Capture the cell that displays the provided text and extract its (X, Y) central coordinate. 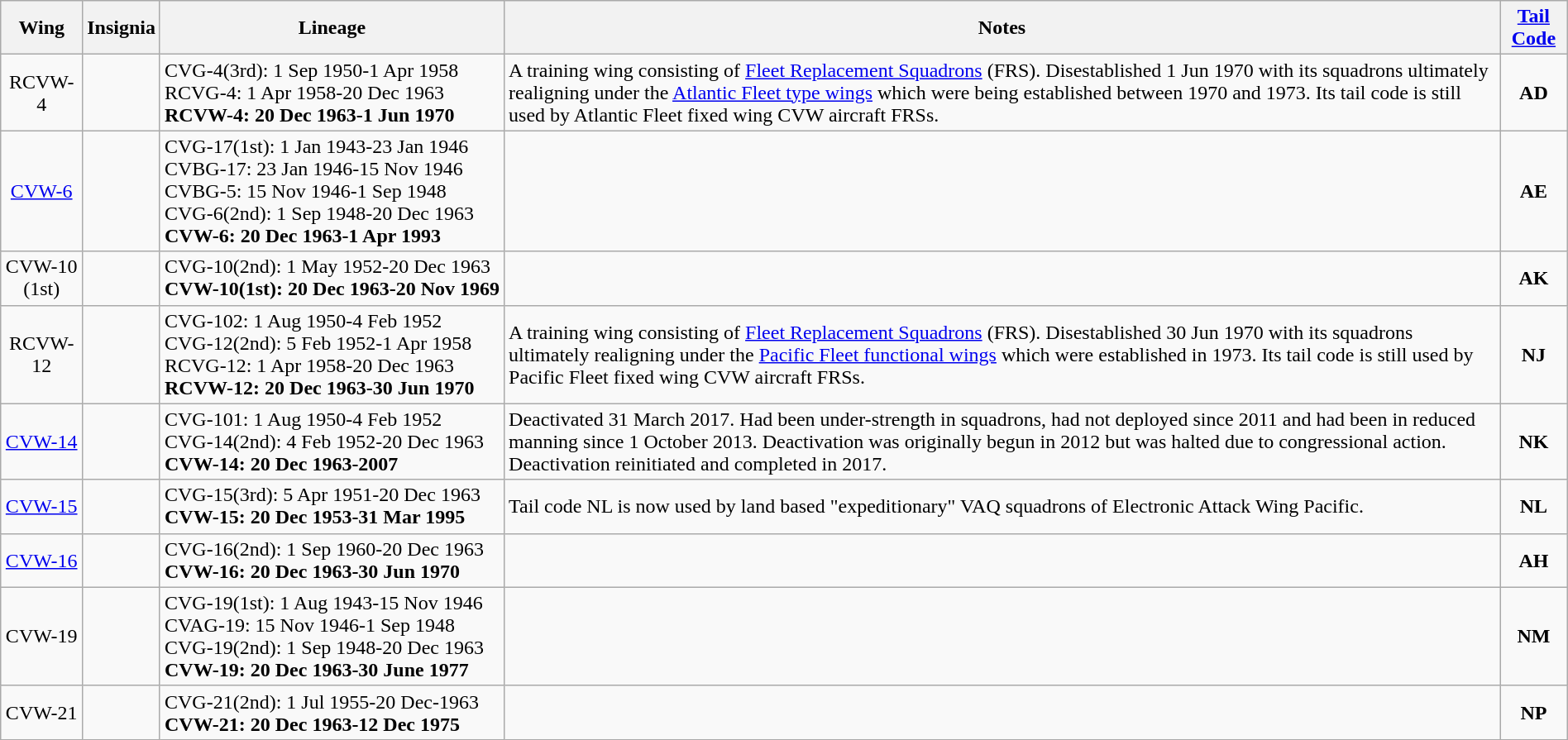
Wing (41, 28)
CVW-19 (41, 637)
CVG-19(1st): 1 Aug 1943-15 Nov 1946CVAG-19: 15 Nov 1946-1 Sep 1948CVG-19(2nd): 1 Sep 1948-20 Dec 1963CVW-19: 20 Dec 1963-30 June 1977 (332, 637)
NK (1534, 442)
NM (1534, 637)
AH (1534, 561)
Notes (1002, 28)
Lineage (332, 28)
CVW-10(1st) (41, 278)
CVG-16(2nd): 1 Sep 1960-20 Dec 1963CVW-16: 20 Dec 1963-30 Jun 1970 (332, 561)
RCVW-12 (41, 354)
CVW-16 (41, 561)
CVW-15 (41, 506)
RCVW-4 (41, 93)
CVG-101: 1 Aug 1950-4 Feb 1952CVG-14(2nd): 4 Feb 1952-20 Dec 1963CVW-14: 20 Dec 1963-2007 (332, 442)
NP (1534, 713)
AD (1534, 93)
CVW-6 (41, 191)
CVG-102: 1 Aug 1950-4 Feb 1952CVG-12(2nd): 5 Feb 1952-1 Apr 1958RCVG-12: 1 Apr 1958-20 Dec 1963RCVW-12: 20 Dec 1963-30 Jun 1970 (332, 354)
NL (1534, 506)
AK (1534, 278)
CVG-10(2nd): 1 May 1952-20 Dec 1963CVW-10(1st): 20 Dec 1963-20 Nov 1969 (332, 278)
CVG-15(3rd): 5 Apr 1951-20 Dec 1963CVW-15: 20 Dec 1953-31 Mar 1995 (332, 506)
Tail code NL is now used by land based "expeditionary" VAQ squadrons of Electronic Attack Wing Pacific. (1002, 506)
CVG-21(2nd): 1 Jul 1955-20 Dec-1963CVW-21: 20 Dec 1963-12 Dec 1975 (332, 713)
NJ (1534, 354)
CVW-14 (41, 442)
Tail Code (1534, 28)
AE (1534, 191)
CVG-4(3rd): 1 Sep 1950-1 Apr 1958RCVG-4: 1 Apr 1958-20 Dec 1963RCVW-4: 20 Dec 1963-1 Jun 1970 (332, 93)
Insignia (122, 28)
CVW-21 (41, 713)
